Extract the [X, Y] coordinate from the center of the cell holding the provided text.  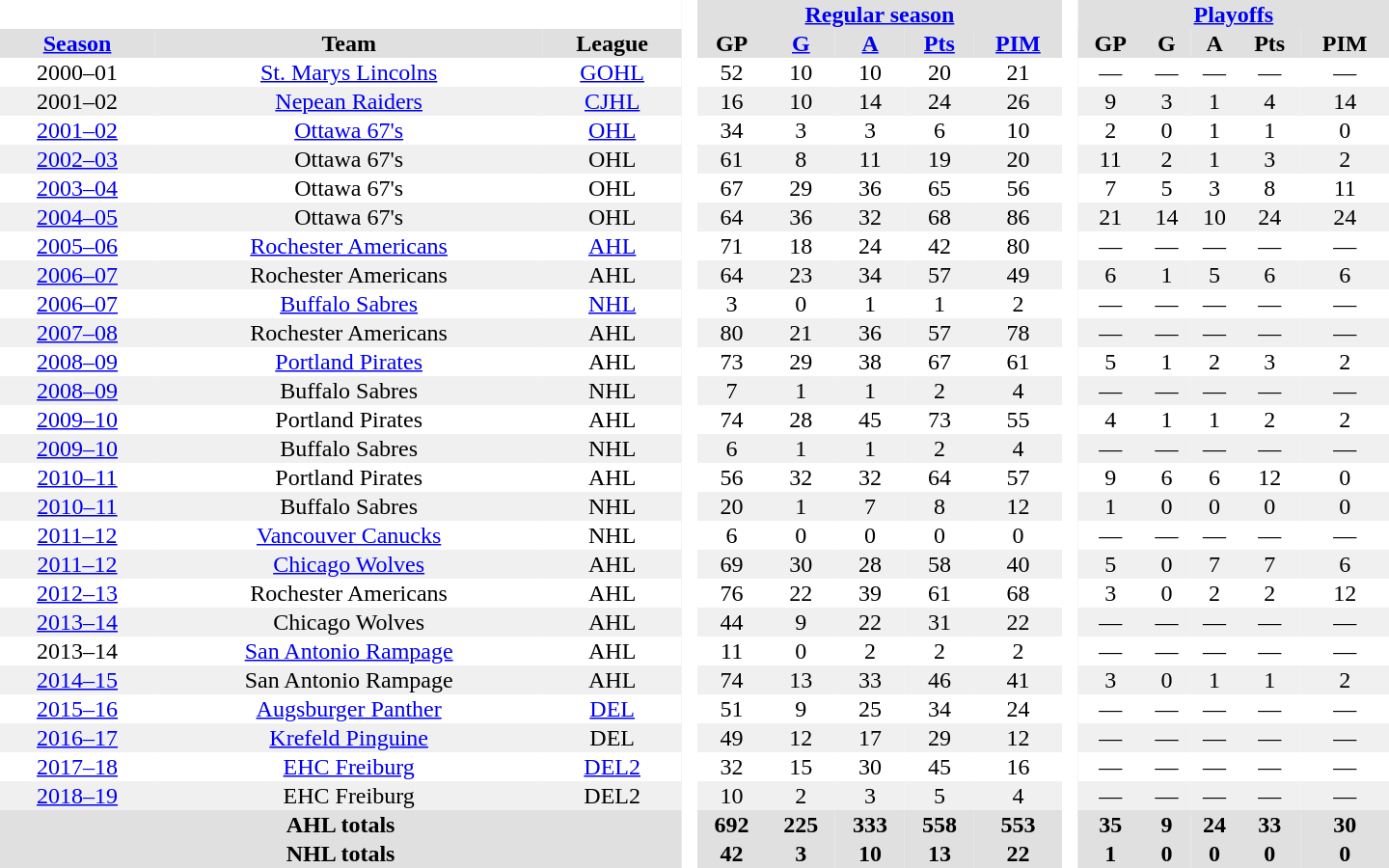
St. Marys Lincolns [349, 72]
2016–17 [77, 738]
69 [732, 564]
2005–06 [77, 246]
65 [940, 188]
League [612, 43]
2002–03 [77, 159]
17 [870, 738]
51 [732, 709]
GOHL [612, 72]
558 [940, 825]
55 [1019, 420]
39 [870, 593]
71 [732, 246]
Playoffs [1234, 14]
18 [801, 246]
52 [732, 72]
78 [1019, 333]
23 [801, 275]
38 [870, 362]
2003–04 [77, 188]
26 [1019, 101]
2000–01 [77, 72]
2004–05 [77, 217]
35 [1111, 825]
Season [77, 43]
2015–16 [77, 709]
2018–19 [77, 796]
31 [940, 622]
44 [732, 622]
40 [1019, 564]
46 [940, 680]
41 [1019, 680]
2012–13 [77, 593]
25 [870, 709]
Nepean Raiders [349, 101]
2014–15 [77, 680]
225 [801, 825]
58 [940, 564]
NHL totals [340, 854]
2017–18 [77, 767]
AHL totals [340, 825]
Team [349, 43]
333 [870, 825]
553 [1019, 825]
Krefeld Pinguine [349, 738]
Augsburger Panther [349, 709]
2007–08 [77, 333]
Regular season [880, 14]
CJHL [612, 101]
76 [732, 593]
86 [1019, 217]
15 [801, 767]
19 [940, 159]
Vancouver Canucks [349, 535]
692 [732, 825]
